Detect which cell encompasses the target text, then output its [x, y] center coordinate. 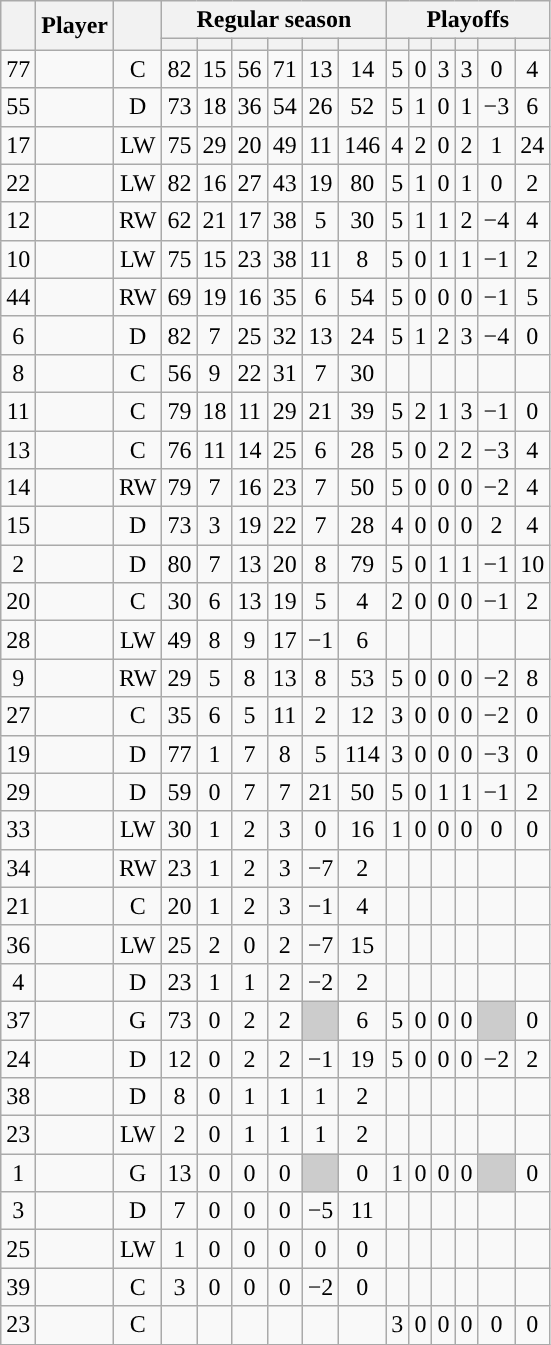
37 [18, 1020]
33 [18, 830]
114 [362, 754]
69 [180, 297]
44 [18, 297]
71 [284, 69]
26 [320, 107]
43 [284, 183]
59 [180, 792]
34 [18, 868]
32 [284, 335]
62 [180, 221]
Playoffs [468, 20]
Regular season [274, 20]
52 [362, 107]
146 [362, 145]
55 [18, 107]
−5 [320, 1211]
31 [284, 373]
Player [75, 26]
53 [362, 678]
76 [180, 449]
